Capture the cell that displays the provided text and extract its (x, y) central coordinate. 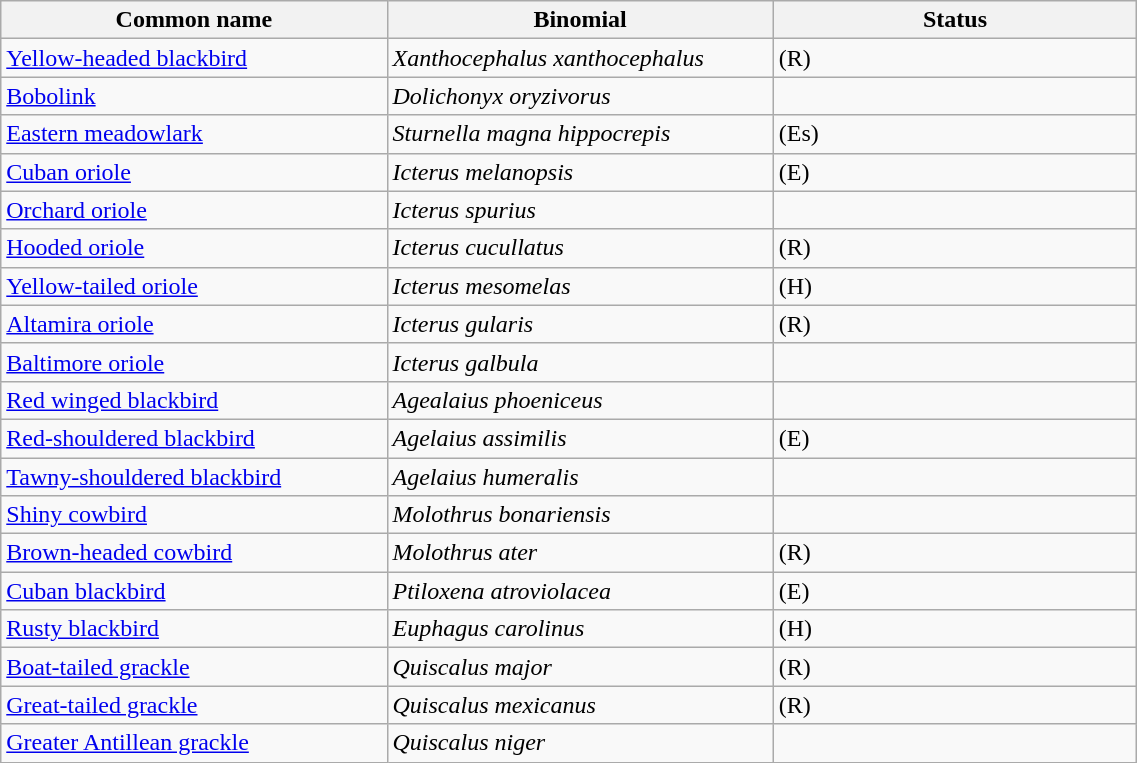
Icterus spurius (580, 210)
Yellow-tailed oriole (194, 286)
Bobolink (194, 96)
(Es) (955, 134)
Red-shouldered blackbird (194, 438)
Great-tailed grackle (194, 705)
Yellow-headed blackbird (194, 58)
Dolichonyx oryzivorus (580, 96)
Orchard oriole (194, 210)
Boat-tailed grackle (194, 667)
Sturnella magna hippocrepis (580, 134)
Cuban oriole (194, 172)
Icterus mesomelas (580, 286)
Molothrus ater (580, 553)
Xanthocephalus xanthocephalus (580, 58)
Status (955, 20)
Rusty blackbird (194, 629)
Greater Antillean grackle (194, 743)
Icterus melanopsis (580, 172)
Common name (194, 20)
Tawny-shouldered blackbird (194, 477)
Quiscalus niger (580, 743)
Quiscalus major (580, 667)
Binomial (580, 20)
Agelaius humeralis (580, 477)
Eastern meadowlark (194, 134)
Shiny cowbird (194, 515)
Baltimore oriole (194, 362)
Quiscalus mexicanus (580, 705)
Euphagus carolinus (580, 629)
Icterus cucullatus (580, 248)
Icterus gularis (580, 324)
Brown-headed cowbird (194, 553)
Ptiloxena atroviolacea (580, 591)
Agelaius assimilis (580, 438)
Red winged blackbird (194, 400)
Hooded oriole (194, 248)
Icterus galbula (580, 362)
Agealaius phoeniceus (580, 400)
Cuban blackbird (194, 591)
Molothrus bonariensis (580, 515)
Altamira oriole (194, 324)
